Pinpoint the cell where the given text exists, returning its (X, Y) midpoint coordinate. 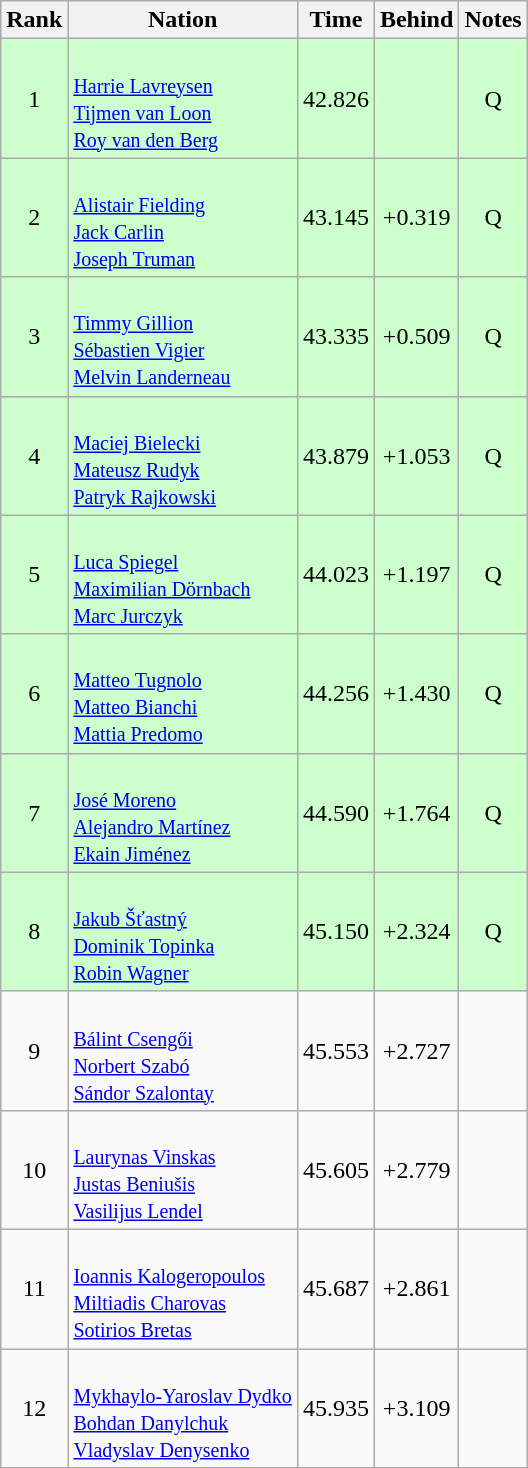
Matteo TugnoloMatteo BianchiMattia Predomo (183, 694)
44.256 (336, 694)
45.605 (336, 1170)
+1.053 (416, 456)
45.935 (336, 1408)
Alistair FieldingJack CarlinJoseph Truman (183, 218)
7 (34, 812)
Bálint CsengőiNorbert SzabóSándor Szalontay (183, 1050)
6 (34, 694)
Jakub ŠťastnýDominik TopinkaRobin Wagner (183, 932)
9 (34, 1050)
43.335 (336, 336)
+1.197 (416, 574)
10 (34, 1170)
Rank (34, 20)
Laurynas VinskasJustas BeniušisVasilijus Lendel (183, 1170)
+2.324 (416, 932)
5 (34, 574)
Luca SpiegelMaximilian DörnbachMarc Jurczyk (183, 574)
45.553 (336, 1050)
+2.861 (416, 1288)
43.145 (336, 218)
Notes (493, 20)
4 (34, 456)
44.590 (336, 812)
Ioannis KalogeropoulosMiltiadis CharovasSotirios Bretas (183, 1288)
43.879 (336, 456)
45.150 (336, 932)
1 (34, 98)
12 (34, 1408)
+0.319 (416, 218)
8 (34, 932)
2 (34, 218)
+3.109 (416, 1408)
Timmy GillionSébastien VigierMelvin Landerneau (183, 336)
Mykhaylo-Yaroslav DydkoBohdan DanylchukVladyslav Denysenko (183, 1408)
+1.764 (416, 812)
Time (336, 20)
Maciej BieleckiMateusz RudykPatryk Rajkowski (183, 456)
Behind (416, 20)
45.687 (336, 1288)
+0.509 (416, 336)
11 (34, 1288)
3 (34, 336)
+1.430 (416, 694)
42.826 (336, 98)
44.023 (336, 574)
José MorenoAlejandro MartínezEkain Jiménez (183, 812)
+2.779 (416, 1170)
Harrie LavreysenTijmen van LoonRoy van den Berg (183, 98)
Nation (183, 20)
+2.727 (416, 1050)
